Scan for the cell matching the given text and deliver its [X, Y] coordinate at center. 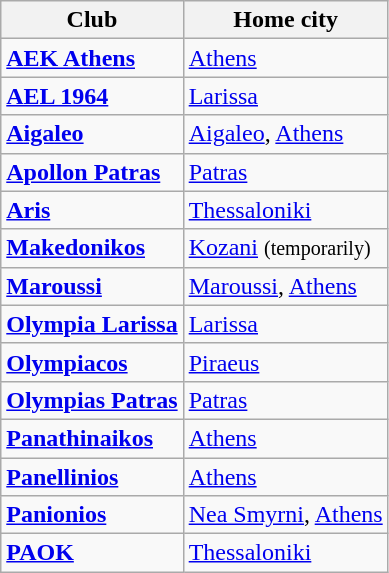
Maroussi, Athens [286, 286]
AEL 1964 [92, 96]
Olympia Larissa [92, 324]
Aris [92, 210]
AEK Athens [92, 58]
Aigaleo [92, 134]
Makedonikos [92, 248]
Home city [286, 20]
Club [92, 20]
Olympias Patras [92, 400]
Aigaleo, Athens [286, 134]
PAOK [92, 553]
Panionios [92, 515]
Piraeus [286, 362]
Panathinaikos [92, 438]
Kozani (temporarily) [286, 248]
Olympiacos [92, 362]
Apollon Patras [92, 172]
Maroussi [92, 286]
Nea Smyrni, Athens [286, 515]
Panellinios [92, 477]
